Determine the (X, Y) coordinate at the center of the cell enclosing the given text.  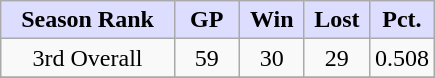
GP (206, 20)
Season Rank (88, 20)
Lost (336, 20)
Pct. (402, 20)
0.508 (402, 58)
3rd Overall (88, 58)
30 (272, 58)
29 (336, 58)
59 (206, 58)
Win (272, 20)
